Return the (X, Y) coordinate for the center point of the cell that contains the specified text.  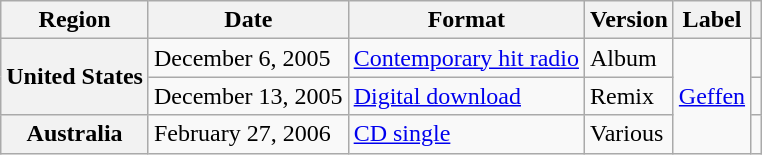
Date (248, 20)
Various (628, 134)
December 13, 2005 (248, 96)
CD single (466, 134)
Version (628, 20)
Remix (628, 96)
Contemporary hit radio (466, 58)
Geffen (712, 96)
February 27, 2006 (248, 134)
Format (466, 20)
Australia (75, 134)
Label (712, 20)
Album (628, 58)
Digital download (466, 96)
Region (75, 20)
United States (75, 77)
December 6, 2005 (248, 58)
